Identify which cell holds the provided text, then report its [X, Y] central coordinate. 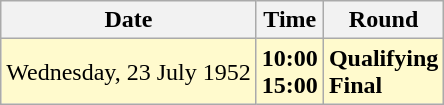
10:0015:00 [290, 72]
Wednesday, 23 July 1952 [129, 72]
Round [383, 20]
Date [129, 20]
QualifyingFinal [383, 72]
Time [290, 20]
